From the cell containing the given text, extract its center point as (x, y) coordinate. 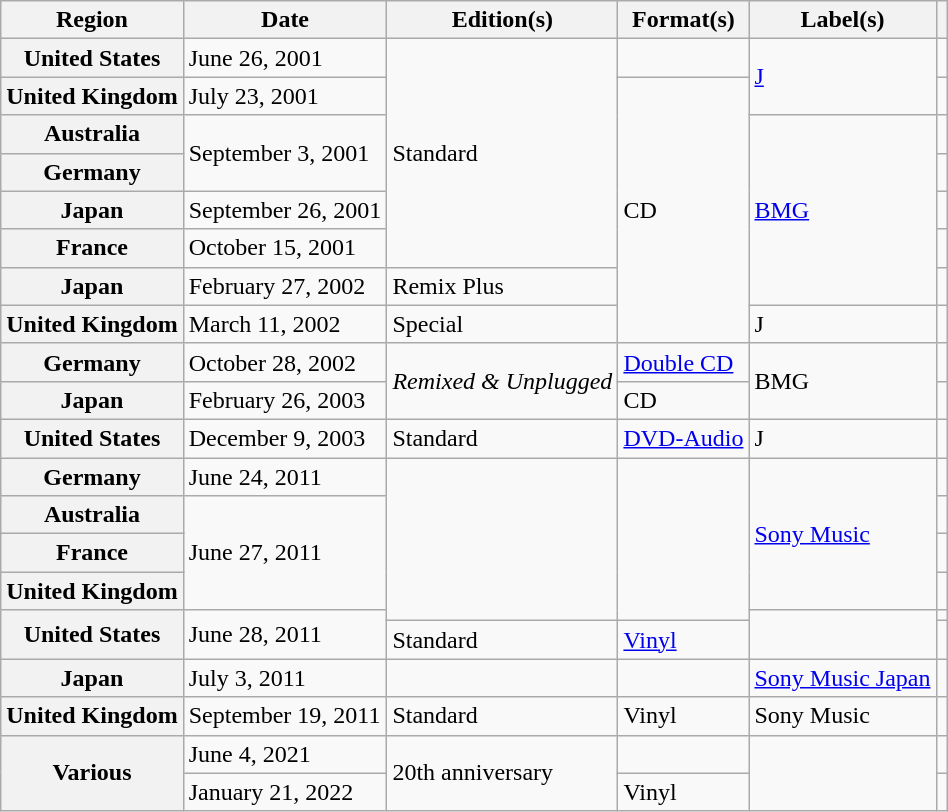
June 27, 2011 (285, 553)
June 24, 2011 (285, 477)
September 19, 2011 (285, 716)
October 28, 2002 (285, 362)
Edition(s) (502, 20)
September 3, 2001 (285, 153)
Remix Plus (502, 286)
Date (285, 20)
Double CD (684, 362)
June 28, 2011 (285, 634)
March 11, 2002 (285, 324)
February 26, 2003 (285, 400)
December 9, 2003 (285, 438)
February 27, 2002 (285, 286)
July 3, 2011 (285, 678)
Region (92, 20)
October 15, 2001 (285, 248)
June 4, 2021 (285, 754)
Format(s) (684, 20)
January 21, 2022 (285, 792)
Label(s) (842, 20)
June 26, 2001 (285, 58)
Sony Music Japan (842, 678)
Remixed & Unplugged (502, 381)
Various (92, 773)
July 23, 2001 (285, 96)
September 26, 2001 (285, 210)
20th anniversary (502, 773)
Special (502, 324)
DVD-Audio (684, 438)
